Return (x, y) of the center of cell containing provided text 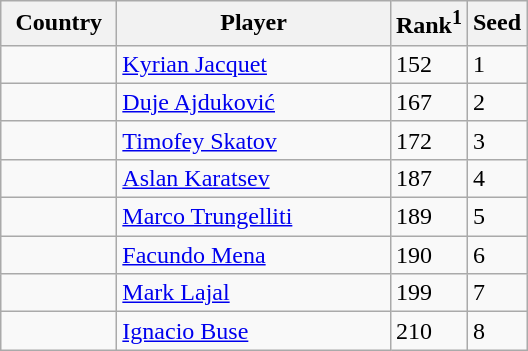
8 (496, 331)
167 (428, 102)
1 (496, 64)
5 (496, 217)
152 (428, 64)
199 (428, 293)
Country (59, 24)
4 (496, 178)
3 (496, 140)
Mark Lajal (254, 293)
187 (428, 178)
190 (428, 255)
210 (428, 331)
Marco Trungelliti (254, 217)
189 (428, 217)
Seed (496, 24)
Aslan Karatsev (254, 178)
Timofey Skatov (254, 140)
Ignacio Buse (254, 331)
Facundo Mena (254, 255)
Kyrian Jacquet (254, 64)
Rank1 (428, 24)
7 (496, 293)
Player (254, 24)
6 (496, 255)
172 (428, 140)
Duje Ajduković (254, 102)
2 (496, 102)
